Extract the [x, y] coordinate from the center of the cell holding the provided text.  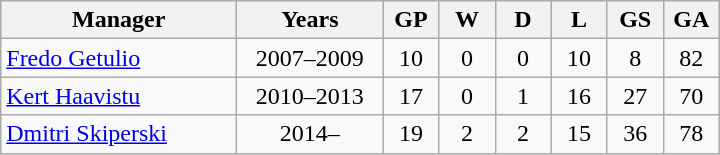
8 [635, 58]
82 [691, 58]
17 [411, 96]
GP [411, 20]
GA [691, 20]
D [523, 20]
Dmitri Skiperski [119, 134]
Manager [119, 20]
1 [523, 96]
2014– [310, 134]
2007–2009 [310, 58]
16 [579, 96]
Years [310, 20]
70 [691, 96]
GS [635, 20]
27 [635, 96]
L [579, 20]
Fredo Getulio [119, 58]
19 [411, 134]
78 [691, 134]
Kert Haavistu [119, 96]
W [467, 20]
15 [579, 134]
36 [635, 134]
2010–2013 [310, 96]
